Search for the cell housing the specified text and yield its [x, y] center coordinate. 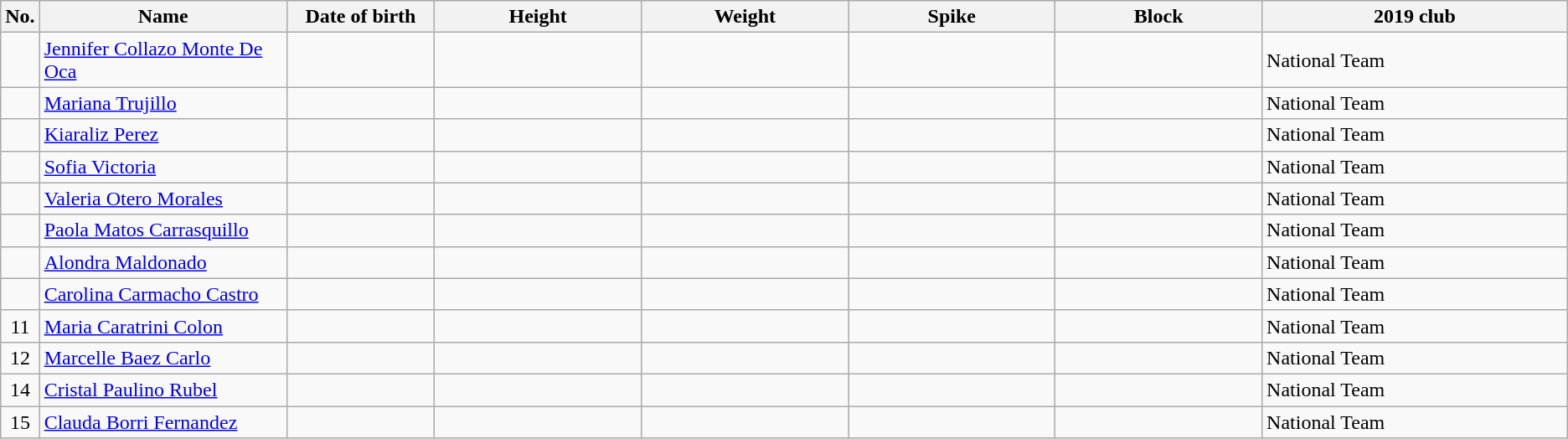
Carolina Carmacho Castro [162, 294]
Valeria Otero Morales [162, 199]
15 [20, 421]
11 [20, 326]
Name [162, 17]
Marcelle Baez Carlo [162, 358]
Alondra Maldonado [162, 262]
12 [20, 358]
2019 club [1416, 17]
Sofia Victoria [162, 167]
Weight [745, 17]
Height [538, 17]
Jennifer Collazo Monte De Oca [162, 60]
Spike [952, 17]
No. [20, 17]
Maria Caratrini Colon [162, 326]
Mariana Trujillo [162, 103]
14 [20, 390]
Cristal Paulino Rubel [162, 390]
Block [1159, 17]
Date of birth [360, 17]
Paola Matos Carrasquillo [162, 230]
Kiaraliz Perez [162, 135]
Clauda Borri Fernandez [162, 421]
